Return the [X, Y] coordinate for the center point of the cell that contains the specified text.  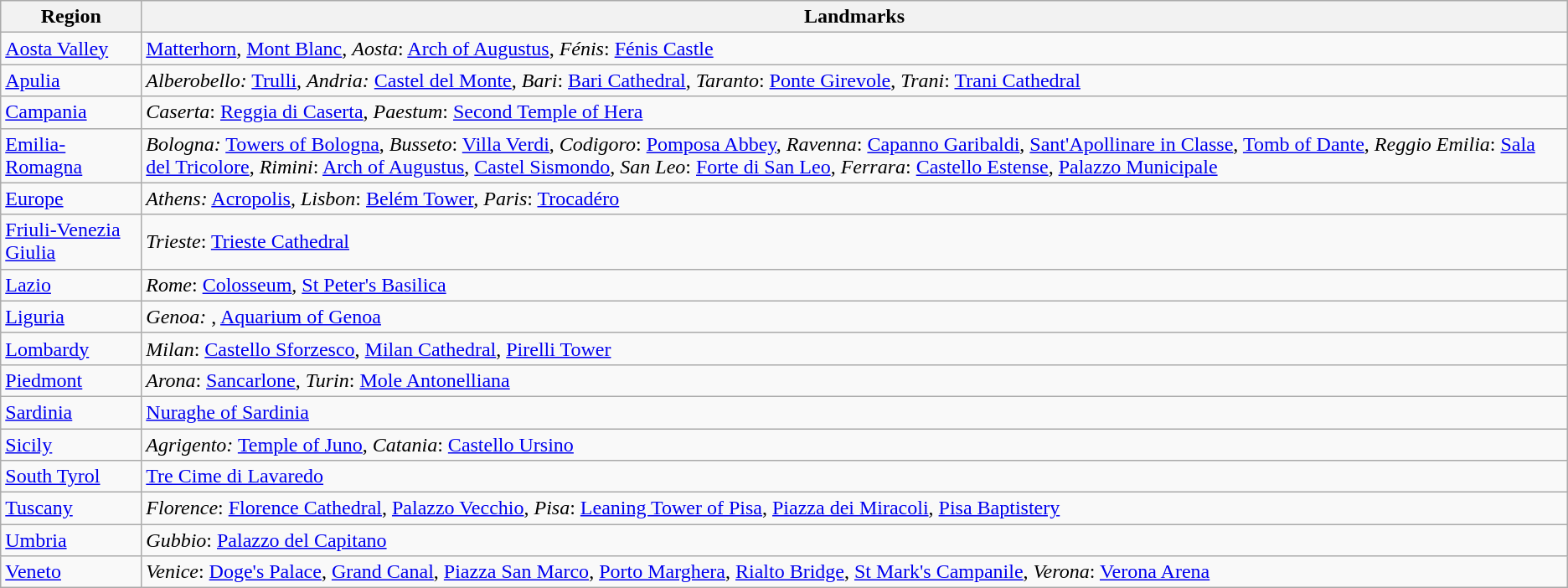
Landmarks [854, 17]
Florence: Florence Cathedral, Palazzo Vecchio, Pisa: Leaning Tower of Pisa, Piazza dei Miracoli, Pisa Baptistery [854, 508]
Nuraghe of Sardinia [854, 412]
Piedmont [71, 380]
Umbria [71, 540]
Veneto [71, 572]
Region [71, 17]
Matterhorn, Mont Blanc, Aosta: Arch of Augustus, Fénis: Fénis Castle [854, 49]
Athens: Acropolis, Lisbon: Belém Tower, Paris: Trocadéro [854, 199]
Tuscany [71, 508]
Gubbio: Palazzo del Capitano [854, 540]
Alberobello: Trulli, Andria: Castel del Monte, Bari: Bari Cathedral, Taranto: Ponte Girevole, Trani: Trani Cathedral [854, 80]
South Tyrol [71, 477]
Arona: Sancarlone, Turin: Mole Antonelliana [854, 380]
Emilia-Romagna [71, 156]
Apulia [71, 80]
Lazio [71, 285]
Sicily [71, 445]
Aosta Valley [71, 49]
Campania [71, 112]
Friuli-Venezia Giulia [71, 241]
Rome: Colosseum, St Peter's Basilica [854, 285]
Tre Cime di Lavaredo [854, 477]
Venice: Doge's Palace, Grand Canal, Piazza San Marco, Porto Marghera, Rialto Bridge, St Mark's Campanile, Verona: Verona Arena [854, 572]
Caserta: Reggia di Caserta, Paestum: Second Temple of Hera [854, 112]
Trieste: Trieste Cathedral [854, 241]
Europe [71, 199]
Lombardy [71, 348]
Agrigento: Temple of Juno, Catania: Castello Ursino [854, 445]
Milan: Castello Sforzesco, Milan Cathedral, Pirelli Tower [854, 348]
Genoa: , Aquarium of Genoa [854, 317]
Liguria [71, 317]
Sardinia [71, 412]
